Pinpoint the cell where the given text exists, returning its (x, y) midpoint coordinate. 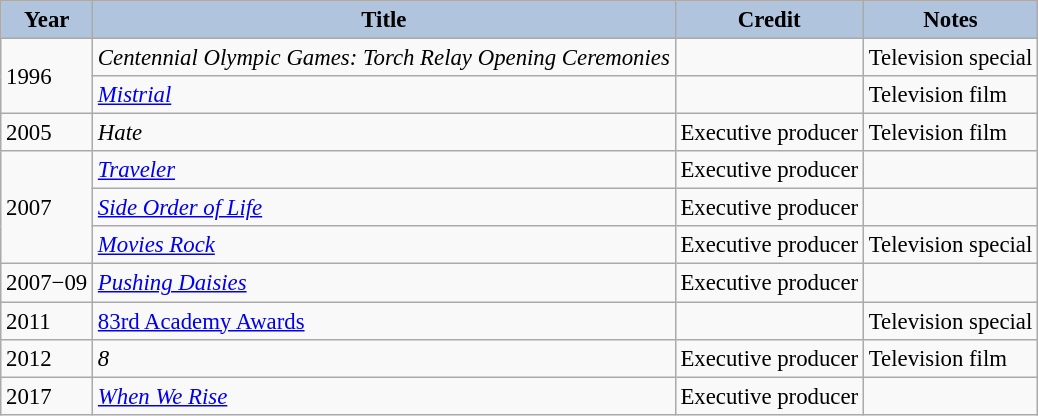
Title (384, 20)
Side Order of Life (384, 208)
Year (47, 20)
2011 (47, 321)
Mistrial (384, 95)
2007 (47, 208)
Centennial Olympic Games: Torch Relay Opening Ceremonies (384, 58)
When We Rise (384, 396)
83rd Academy Awards (384, 321)
1996 (47, 76)
Notes (950, 20)
Movies Rock (384, 245)
Hate (384, 133)
2005 (47, 133)
Traveler (384, 170)
2017 (47, 396)
8 (384, 358)
Credit (769, 20)
Pushing Daisies (384, 283)
2012 (47, 358)
2007−09 (47, 283)
